Locate the cell with the specified text and output its (X, Y) center coordinate. 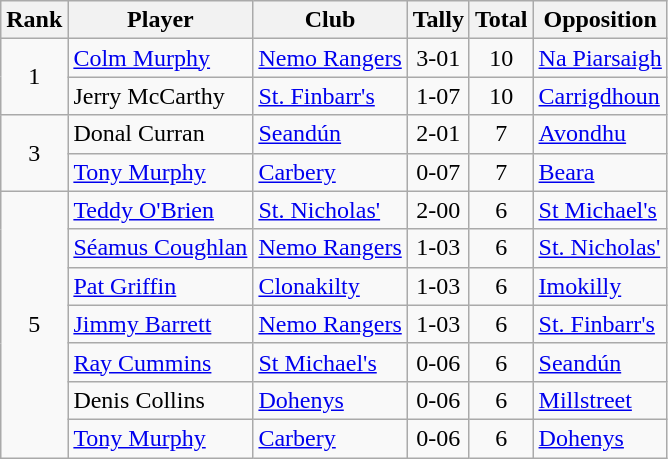
Denis Collins (160, 400)
Club (330, 20)
Total (501, 20)
3-01 (438, 58)
Carrigdhoun (600, 96)
0-07 (438, 172)
Clonakilty (330, 286)
2-01 (438, 134)
Donal Curran (160, 134)
Jimmy Barrett (160, 324)
Millstreet (600, 400)
Opposition (600, 20)
3 (34, 153)
Ray Cummins (160, 362)
1 (34, 77)
5 (34, 324)
Imokilly (600, 286)
Pat Griffin (160, 286)
Player (160, 20)
Séamus Coughlan (160, 248)
1-07 (438, 96)
Na Piarsaigh (600, 58)
Colm Murphy (160, 58)
2-00 (438, 210)
Teddy O'Brien (160, 210)
Jerry McCarthy (160, 96)
Avondhu (600, 134)
Beara (600, 172)
Rank (34, 20)
Tally (438, 20)
